Search for the cell housing the specified text and yield its [X, Y] center coordinate. 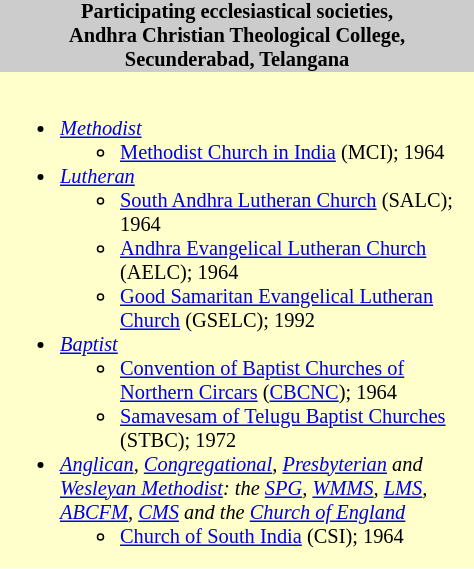
Participating ecclesiastical societies,Andhra Christian Theological College, Secunderabad, Telangana [237, 36]
